Determine the [X, Y] coordinate at the center of the cell enclosing the given text.  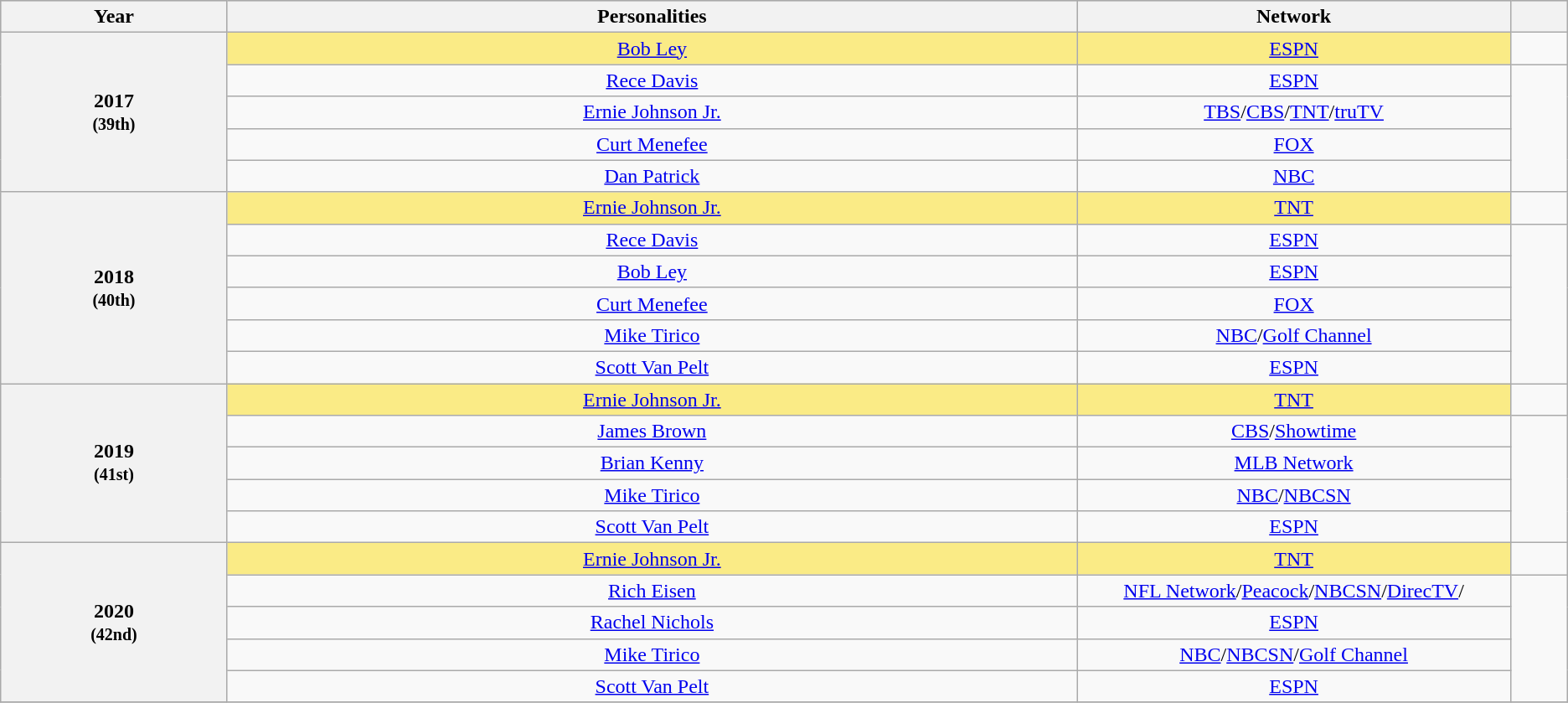
Network [1294, 17]
NBC/Golf Channel [1294, 335]
TBS/CBS/TNT/truTV [1294, 112]
NBC/NBCSN/Golf Channel [1294, 654]
Personalities [652, 17]
James Brown [652, 432]
2018 (40th) [114, 287]
NBC [1294, 176]
Brian Kenny [652, 463]
Rich Eisen [652, 591]
NBC/NBCSN [1294, 495]
NFL Network/Peacock/NBCSN/DirecTV/ [1294, 591]
Rachel Nichols [652, 623]
2019 (41st) [114, 463]
2017 (39th) [114, 112]
MLB Network [1294, 463]
Year [114, 17]
2020 (42nd) [114, 623]
Dan Patrick [652, 176]
CBS/Showtime [1294, 432]
